Locate the cell with the specified text and output its (X, Y) center coordinate. 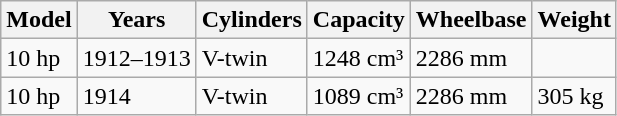
Weight (574, 20)
1912–1913 (136, 58)
Cylinders (252, 20)
1089 cm³ (358, 96)
Capacity (358, 20)
Wheelbase (471, 20)
305 kg (574, 96)
Model (39, 20)
1914 (136, 96)
Years (136, 20)
1248 cm³ (358, 58)
